Provide the [x, y] coordinate of the cell's center where the given text is located.  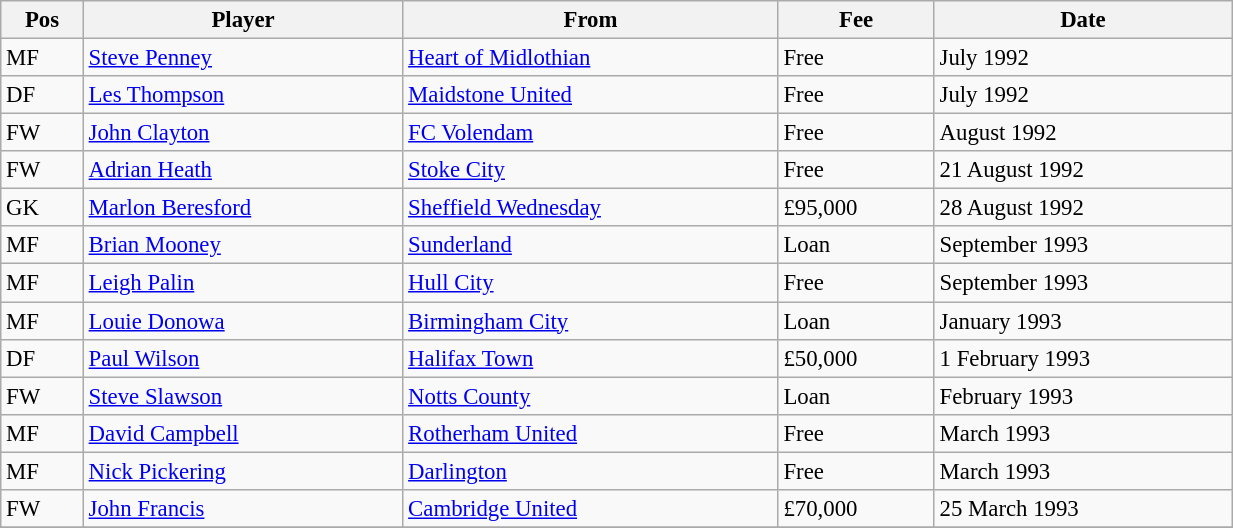
Darlington [590, 471]
£95,000 [856, 208]
FC Volendam [590, 133]
Louie Donowa [243, 321]
From [590, 20]
Fee [856, 20]
John Clayton [243, 133]
Pos [42, 20]
GK [42, 208]
Marlon Beresford [243, 208]
August 1992 [1082, 133]
Notts County [590, 396]
21 August 1992 [1082, 170]
Rotherham United [590, 433]
Player [243, 20]
Steve Slawson [243, 396]
Heart of Midlothian [590, 58]
Steve Penney [243, 58]
January 1993 [1082, 321]
Adrian Heath [243, 170]
£50,000 [856, 358]
£70,000 [856, 509]
Sheffield Wednesday [590, 208]
25 March 1993 [1082, 509]
Birmingham City [590, 321]
Cambridge United [590, 509]
Leigh Palin [243, 283]
Nick Pickering [243, 471]
Brian Mooney [243, 245]
Hull City [590, 283]
John Francis [243, 509]
February 1993 [1082, 396]
Paul Wilson [243, 358]
Halifax Town [590, 358]
Date [1082, 20]
Maidstone United [590, 95]
Les Thompson [243, 95]
1 February 1993 [1082, 358]
Sunderland [590, 245]
28 August 1992 [1082, 208]
David Campbell [243, 433]
Stoke City [590, 170]
